Return the [X, Y] coordinate for the center point of the cell that contains the specified text.  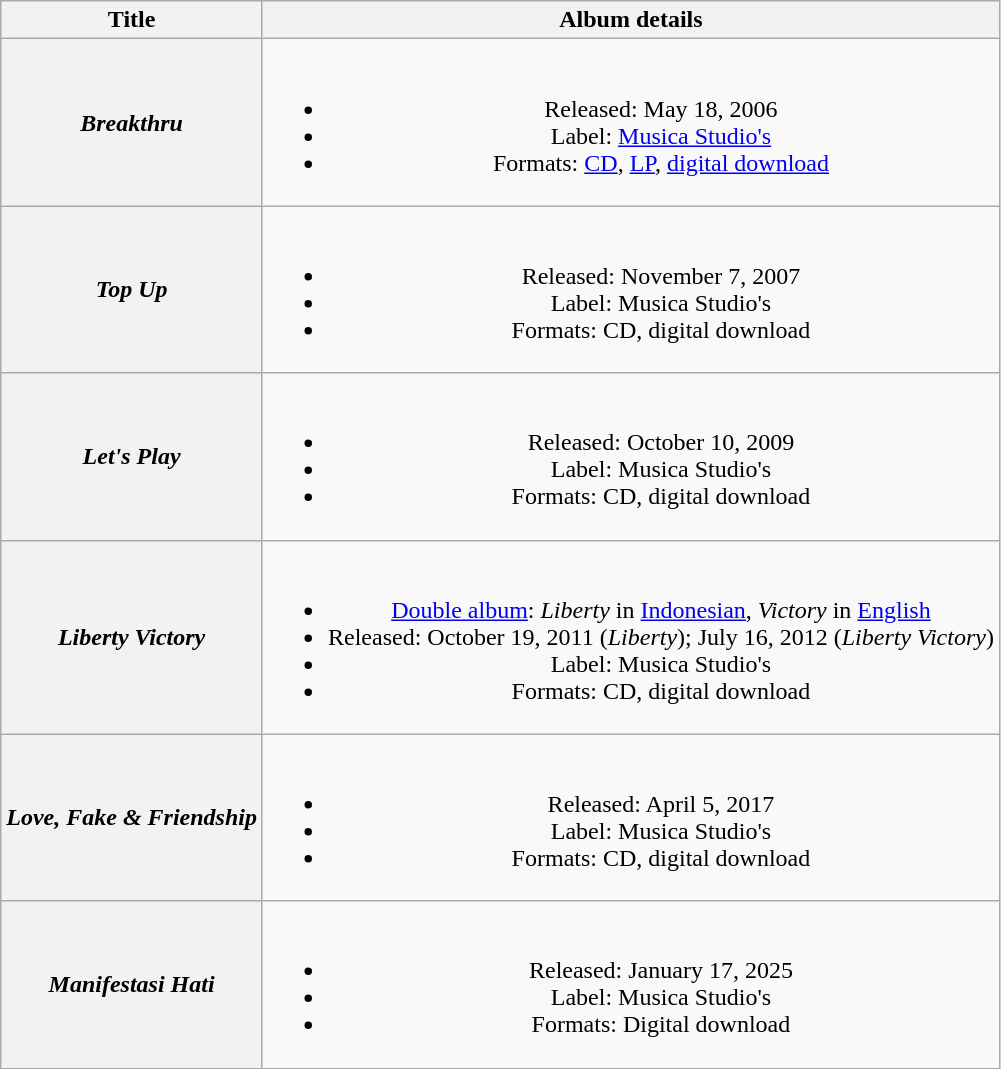
Released: April 5, 2017Label: Musica Studio'sFormats: CD, digital download [630, 818]
Breakthru [132, 122]
Released: May 18, 2006Label: Musica Studio'sFormats: CD, LP, digital download [630, 122]
Released: January 17, 2025Label: Musica Studio'sFormats: Digital download [630, 984]
Let's Play [132, 456]
Liberty Victory [132, 637]
Top Up [132, 290]
Love, Fake & Friendship [132, 818]
Title [132, 20]
Released: November 7, 2007Label: Musica Studio'sFormats: CD, digital download [630, 290]
Manifestasi Hati [132, 984]
Album details [630, 20]
Released: October 10, 2009Label: Musica Studio'sFormats: CD, digital download [630, 456]
